Find where the given text appears and provide that cell's center as (x, y) coordinate. 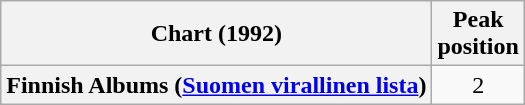
Peakposition (478, 34)
Chart (1992) (216, 34)
Finnish Albums (Suomen virallinen lista) (216, 85)
2 (478, 85)
